Pinpoint the cell where the given text exists, returning its [X, Y] midpoint coordinate. 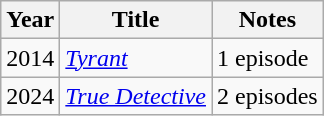
True Detective [136, 96]
2 episodes [268, 96]
2014 [30, 58]
1 episode [268, 58]
Notes [268, 20]
Title [136, 20]
2024 [30, 96]
Year [30, 20]
Tyrant [136, 58]
